Scan for the cell matching the given text and deliver its [x, y] coordinate at center. 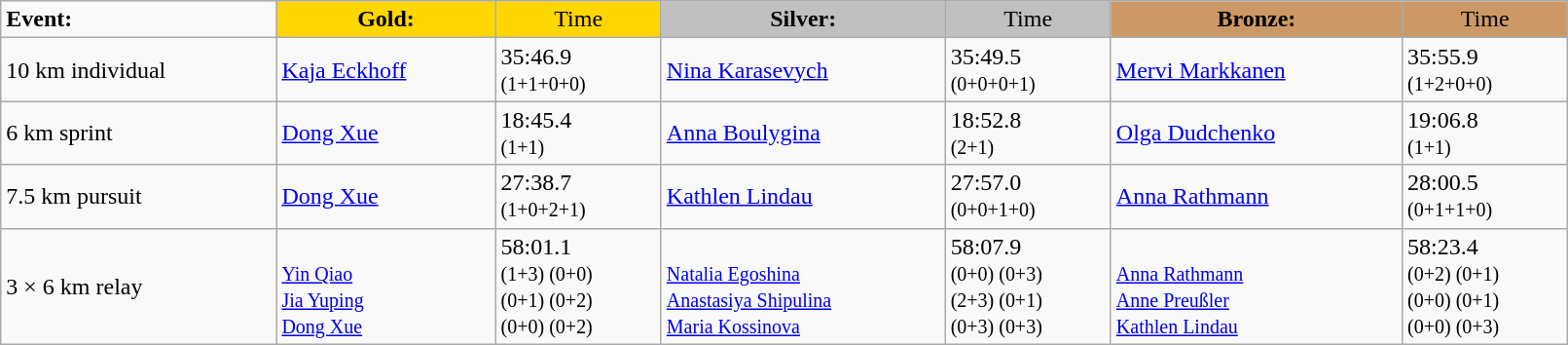
27:57.0(0+0+1+0) [1028, 197]
Olga Dudchenko [1256, 133]
Natalia Egoshina Anastasiya Shipulina Maria Kossinova [803, 287]
Anna Boulygina [803, 133]
10 km individual [138, 70]
Yin Qiao Jia Yuping Dong Xue [385, 287]
6 km sprint [138, 133]
7.5 km pursuit [138, 197]
Silver: [803, 19]
3 × 6 km relay [138, 287]
18:45.4(1+1) [578, 133]
Anna Rathmann [1256, 197]
27:38.7 (1+0+2+1) [578, 197]
58:23.4(0+2) (0+1)(0+0) (0+1)(0+0) (0+3) [1485, 287]
Event: [138, 19]
35:46.9(1+1+0+0) [578, 70]
35:49.5 (0+0+0+1) [1028, 70]
Kaja Eckhoff [385, 70]
Nina Karasevych [803, 70]
58:01.1(1+3) (0+0)(0+1) (0+2)(0+0) (0+2) [578, 287]
18:52.8 (2+1) [1028, 133]
Anna Rathmann Anne Preußler Kathlen Lindau [1256, 287]
Bronze: [1256, 19]
58:07.9(0+0) (0+3)(2+3) (0+1)(0+3) (0+3) [1028, 287]
Kathlen Lindau [803, 197]
19:06.8 (1+1) [1485, 133]
35:55.9(1+2+0+0) [1485, 70]
Mervi Markkanen [1256, 70]
Gold: [385, 19]
28:00.5(0+1+1+0) [1485, 197]
